Find where the given text appears and provide that cell's center as [x, y] coordinate. 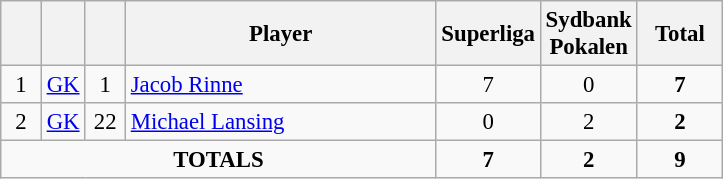
Jacob Rinne [280, 85]
Sydbank Pokalen [588, 34]
TOTALS [218, 160]
22 [106, 122]
Total [680, 34]
Player [280, 34]
Superliga [488, 34]
Michael Lansing [280, 122]
9 [680, 160]
